Output the [x, y] coordinate of the center of the cell containing the given text.  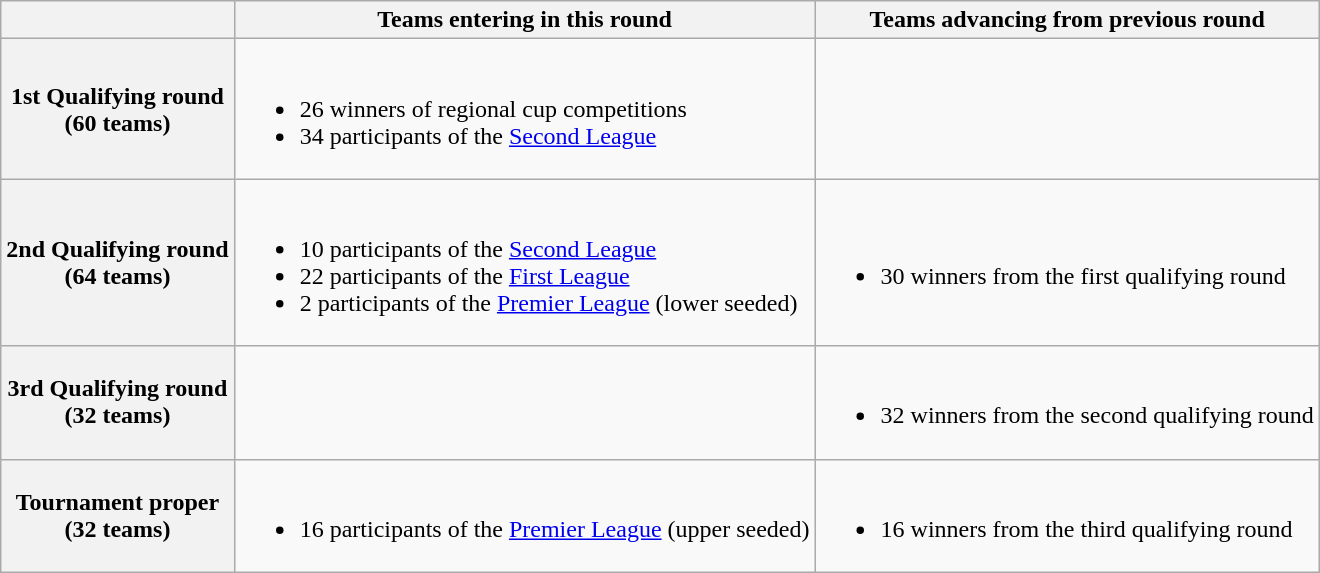
16 winners from the third qualifying round [1067, 516]
10 participants of the Second League22 participants of the First League2 participants of the Premier League (lower seeded) [524, 262]
16 participants of the Premier League (upper seeded) [524, 516]
Teams advancing from previous round [1067, 20]
32 winners from the second qualifying round [1067, 402]
30 winners from the first qualifying round [1067, 262]
Tournament proper (32 teams) [118, 516]
2nd Qualifying round (64 teams) [118, 262]
26 winners of regional cup competitions34 participants of the Second League [524, 109]
Teams entering in this round [524, 20]
1st Qualifying round (60 teams) [118, 109]
3rd Qualifying round (32 teams) [118, 402]
